From the cell containing the given text, extract its center point as [x, y] coordinate. 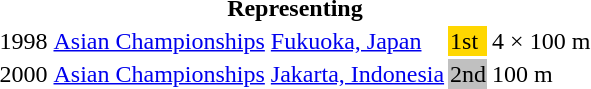
Jakarta, Indonesia [357, 74]
Fukuoka, Japan [357, 41]
2nd [468, 74]
1st [468, 41]
